Return (x, y) of the center of cell containing provided text 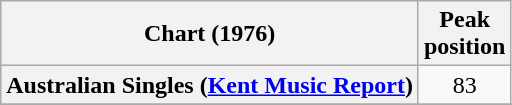
83 (464, 85)
Chart (1976) (210, 34)
Peakposition (464, 34)
Australian Singles (Kent Music Report) (210, 85)
